Pinpoint the cell where the given text exists, returning its [x, y] midpoint coordinate. 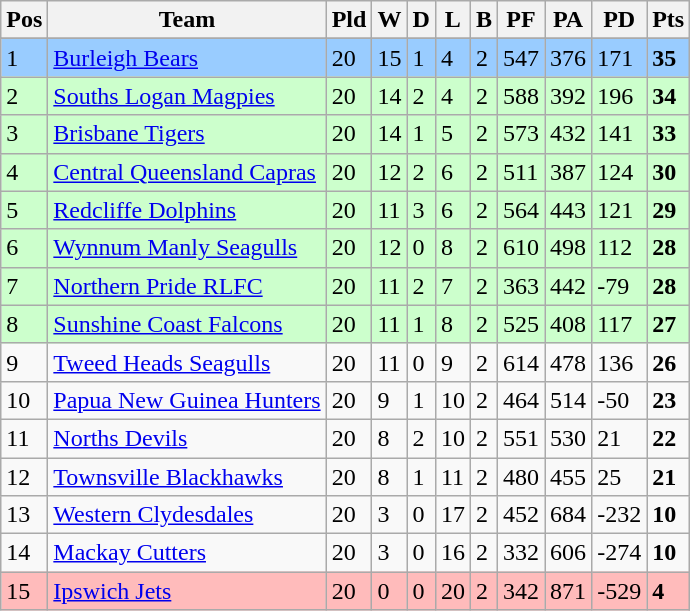
455 [568, 477]
452 [520, 515]
Townsville Blackhawks [187, 477]
25 [620, 477]
-79 [620, 286]
588 [520, 96]
511 [520, 172]
Pts [668, 20]
871 [568, 591]
Ipswich Jets [187, 591]
PA [568, 20]
530 [568, 438]
525 [520, 324]
141 [620, 134]
W [390, 20]
D [421, 20]
342 [520, 591]
573 [520, 134]
564 [520, 210]
392 [568, 96]
363 [520, 286]
610 [520, 248]
606 [568, 553]
34 [668, 96]
Tweed Heads Seagulls [187, 362]
Souths Logan Magpies [187, 96]
464 [520, 400]
112 [620, 248]
480 [520, 477]
376 [568, 58]
-274 [620, 553]
PD [620, 20]
23 [668, 400]
547 [520, 58]
Team [187, 20]
136 [620, 362]
33 [668, 134]
PF [520, 20]
29 [668, 210]
332 [520, 553]
30 [668, 172]
Papua New Guinea Hunters [187, 400]
-50 [620, 400]
551 [520, 438]
478 [568, 362]
16 [452, 553]
Central Queensland Capras [187, 172]
408 [568, 324]
514 [568, 400]
Burleigh Bears [187, 58]
117 [620, 324]
443 [568, 210]
Norths Devils [187, 438]
Pos [24, 20]
Sunshine Coast Falcons [187, 324]
Brisbane Tigers [187, 134]
Mackay Cutters [187, 553]
121 [620, 210]
Western Clydesdales [187, 515]
614 [520, 362]
17 [452, 515]
171 [620, 58]
Wynnum Manly Seagulls [187, 248]
498 [568, 248]
-529 [620, 591]
196 [620, 96]
387 [568, 172]
684 [568, 515]
35 [668, 58]
Northern Pride RLFC [187, 286]
Pld [349, 20]
442 [568, 286]
22 [668, 438]
13 [24, 515]
124 [620, 172]
27 [668, 324]
Redcliffe Dolphins [187, 210]
432 [568, 134]
-232 [620, 515]
B [484, 20]
26 [668, 362]
L [452, 20]
